Return the (X, Y) coordinate for the center point of the cell that contains the specified text.  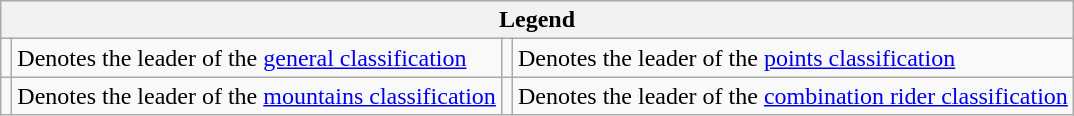
Denotes the leader of the mountains classification (257, 96)
Denotes the leader of the general classification (257, 58)
Denotes the leader of the points classification (792, 58)
Legend (538, 20)
Denotes the leader of the combination rider classification (792, 96)
